Search for the cell housing the specified text and yield its [x, y] center coordinate. 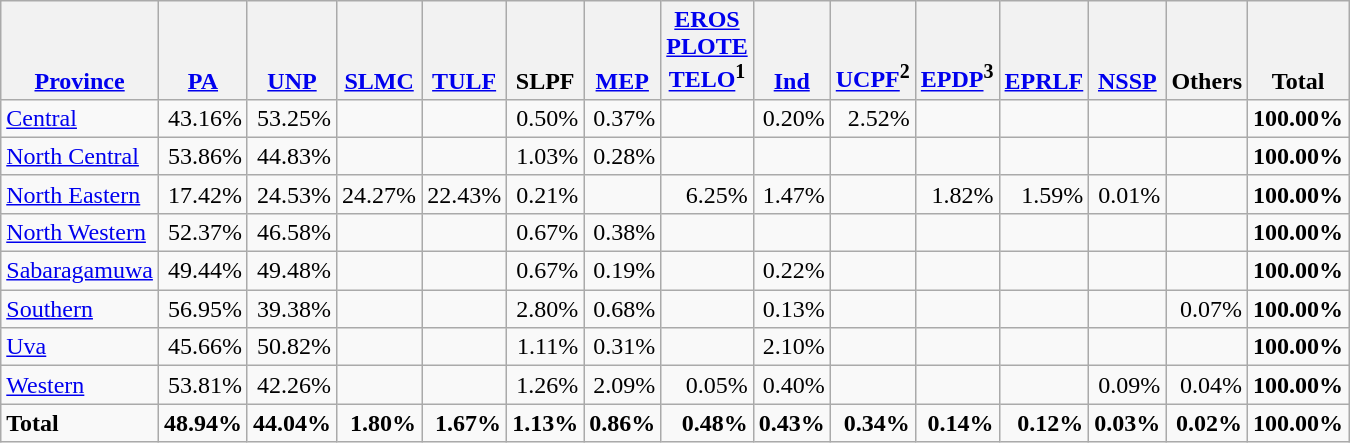
2.10% [792, 347]
0.37% [622, 118]
Sabaragamuwa [80, 271]
1.26% [546, 385]
52.37% [202, 232]
50.82% [292, 347]
56.95% [202, 309]
49.48% [292, 271]
SLPF [546, 50]
0.04% [1207, 385]
39.38% [292, 309]
Others [1207, 50]
Uva [80, 347]
44.83% [292, 156]
0.21% [546, 194]
44.04% [292, 423]
North Eastern [80, 194]
UCPF2 [872, 50]
TULF [464, 50]
46.58% [292, 232]
SLMC [380, 50]
0.12% [1044, 423]
0.38% [622, 232]
0.07% [1207, 309]
Central [80, 118]
0.22% [792, 271]
0.05% [707, 385]
0.31% [622, 347]
0.03% [1128, 423]
53.25% [292, 118]
24.27% [380, 194]
0.02% [1207, 423]
1.13% [546, 423]
2.52% [872, 118]
48.94% [202, 423]
0.40% [792, 385]
Ind [792, 50]
2.09% [622, 385]
EPRLF [1044, 50]
53.86% [202, 156]
1.47% [792, 194]
0.28% [622, 156]
1.11% [546, 347]
1.80% [380, 423]
0.34% [872, 423]
17.42% [202, 194]
EROSPLOTETELO1 [707, 50]
43.16% [202, 118]
Western [80, 385]
1.67% [464, 423]
PA [202, 50]
Southern [80, 309]
0.14% [957, 423]
North Western [80, 232]
0.48% [707, 423]
53.81% [202, 385]
1.59% [1044, 194]
0.13% [792, 309]
0.86% [622, 423]
1.03% [546, 156]
UNP [292, 50]
0.68% [622, 309]
6.25% [707, 194]
24.53% [292, 194]
EPDP3 [957, 50]
0.20% [792, 118]
45.66% [202, 347]
0.50% [546, 118]
0.01% [1128, 194]
MEP [622, 50]
22.43% [464, 194]
Province [80, 50]
1.82% [957, 194]
0.19% [622, 271]
49.44% [202, 271]
42.26% [292, 385]
0.43% [792, 423]
0.09% [1128, 385]
NSSP [1128, 50]
2.80% [546, 309]
North Central [80, 156]
